Find where the given text appears and provide that cell's center as [X, Y] coordinate. 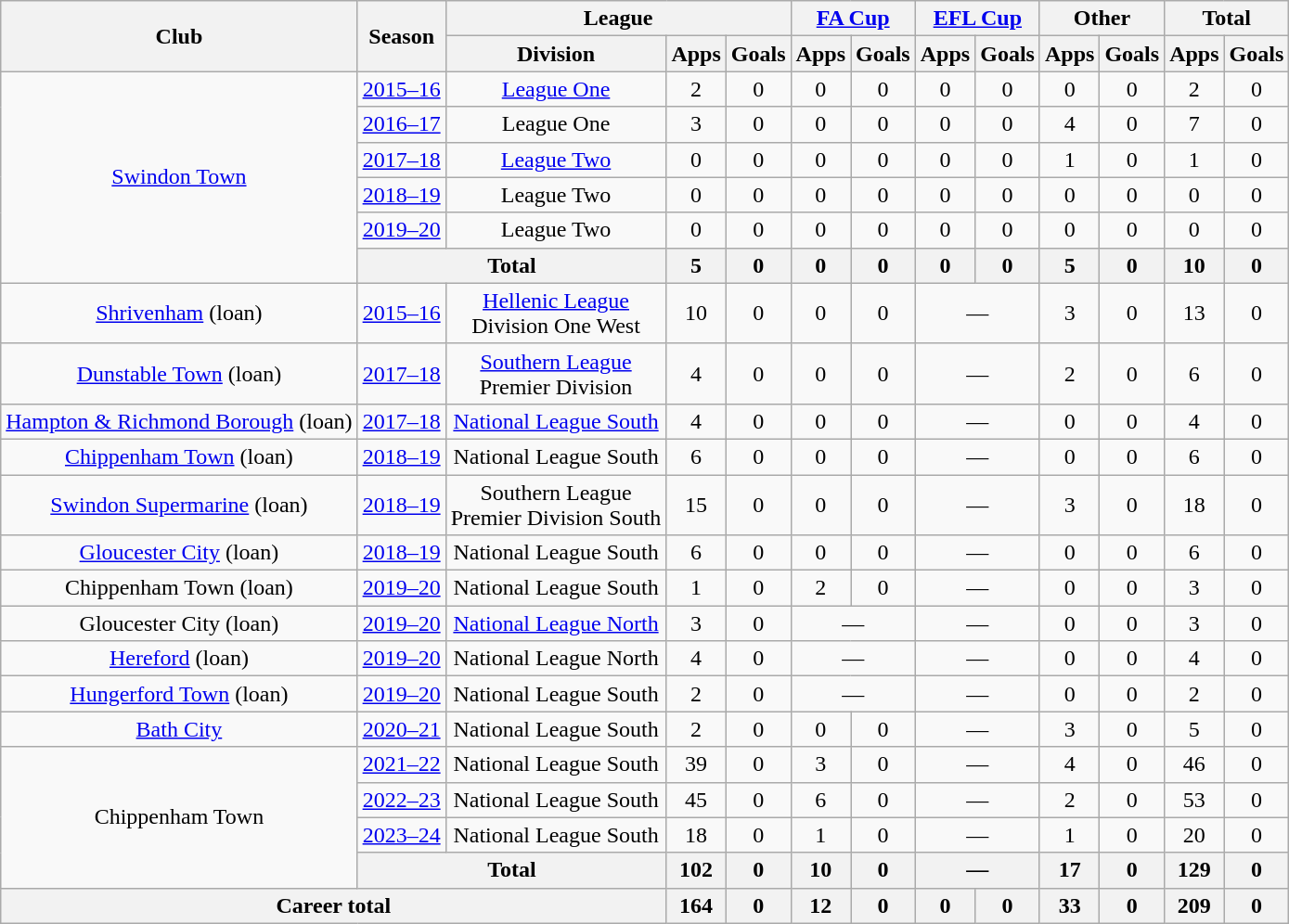
2023–24 [401, 835]
33 [1069, 905]
Southern LeaguePremier Division South [556, 505]
102 [696, 870]
7 [1194, 124]
2020–21 [401, 729]
Hampton & Richmond Borough (loan) [179, 421]
League [618, 19]
2021–22 [401, 764]
46 [1194, 764]
FA Cup [853, 19]
209 [1194, 905]
Hungerford Town (loan) [179, 694]
Season [401, 36]
53 [1194, 800]
2022–23 [401, 800]
Swindon Town [179, 177]
20 [1194, 835]
Shrivenham (loan) [179, 314]
Club [179, 36]
39 [696, 764]
17 [1069, 870]
Hereford (loan) [179, 659]
Other [1102, 19]
12 [820, 905]
45 [696, 800]
129 [1194, 870]
2016–17 [401, 124]
Bath City [179, 729]
Hellenic LeagueDivision One West [556, 314]
Swindon Supermarine (loan) [179, 505]
15 [696, 505]
Chippenham Town [179, 817]
Southern LeaguePremier Division [556, 373]
EFL Cup [977, 19]
164 [696, 905]
Dunstable Town (loan) [179, 373]
Career total [334, 905]
13 [1194, 314]
Division [556, 54]
